Detect which cell encompasses the target text, then output its [X, Y] center coordinate. 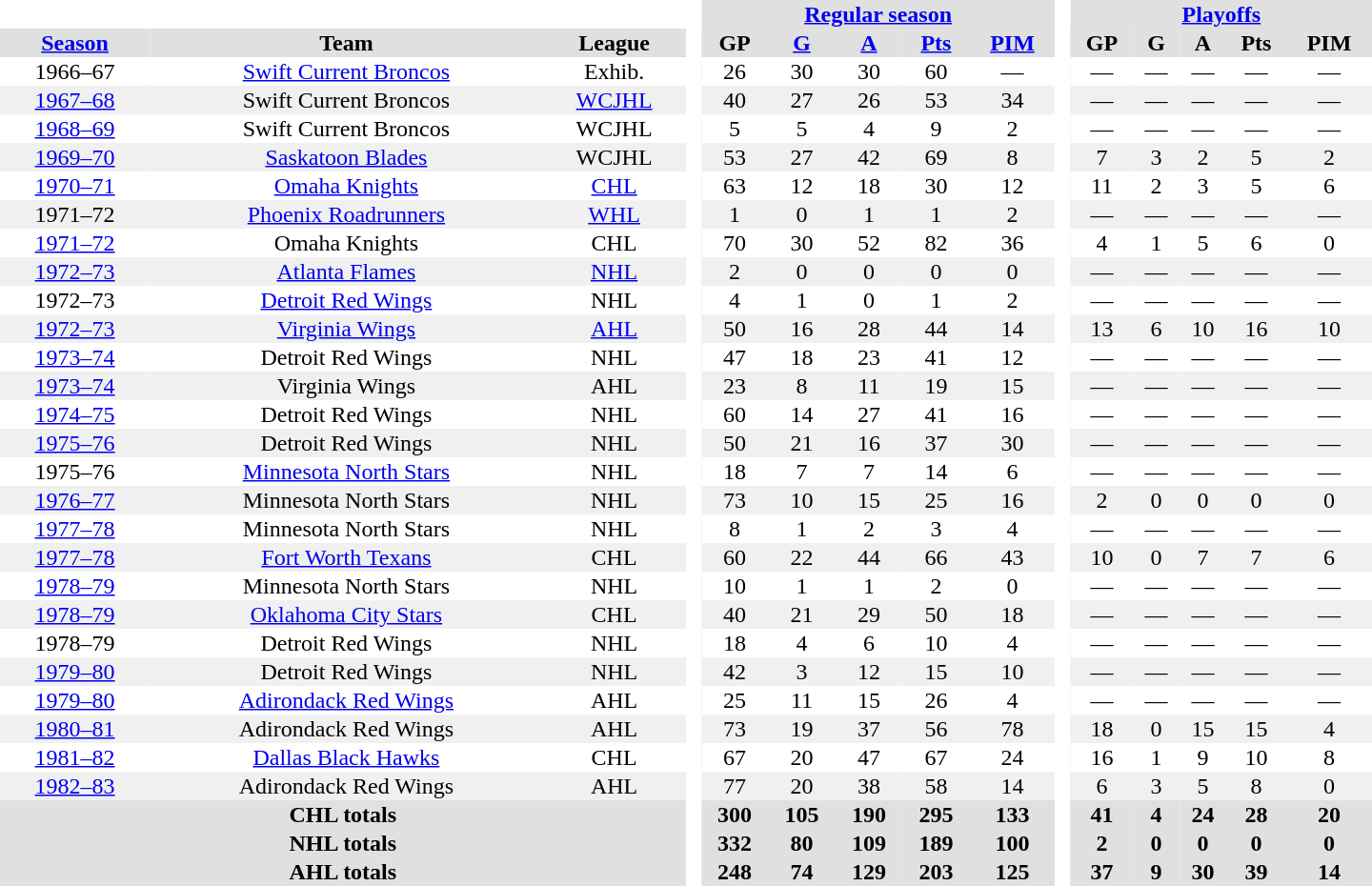
1967–68 [74, 100]
105 [801, 815]
1966–67 [74, 71]
100 [1013, 843]
Phoenix Roadrunners [346, 214]
Regular season [878, 14]
248 [735, 872]
1974–75 [74, 414]
1980–81 [74, 729]
Exhib. [615, 71]
1982–83 [74, 786]
NHL totals [343, 843]
80 [801, 843]
Fort Worth Texans [346, 557]
Oklahoma City Stars [346, 614]
109 [869, 843]
CHL totals [343, 815]
1970–71 [74, 186]
36 [1013, 243]
WHL [615, 214]
38 [869, 786]
70 [735, 243]
1969–70 [74, 157]
Season [74, 43]
300 [735, 815]
74 [801, 872]
189 [936, 843]
190 [869, 815]
29 [869, 614]
AHL totals [343, 872]
203 [936, 872]
56 [936, 729]
Dallas Black Hawks [346, 757]
58 [936, 786]
1968–69 [74, 129]
22 [801, 557]
66 [936, 557]
Playoffs [1221, 14]
43 [1013, 557]
125 [1013, 872]
1976–77 [74, 500]
1981–82 [74, 757]
Saskatoon Blades [346, 157]
League [615, 43]
295 [936, 815]
77 [735, 786]
63 [735, 186]
13 [1102, 329]
Atlanta Flames [346, 272]
129 [869, 872]
78 [1013, 729]
34 [1013, 100]
52 [869, 243]
82 [936, 243]
332 [735, 843]
133 [1013, 815]
39 [1256, 872]
Team [346, 43]
69 [936, 157]
